Detect which cell encompasses the target text, then output its [x, y] center coordinate. 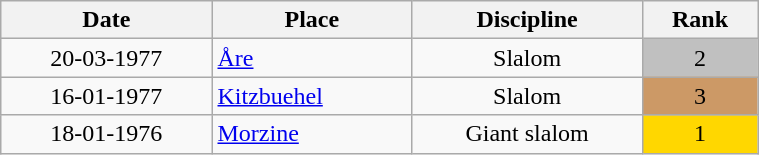
Kitzbuehel [312, 96]
Discipline [528, 20]
Giant slalom [528, 134]
Date [106, 20]
Morzine [312, 134]
1 [700, 134]
2 [700, 58]
3 [700, 96]
Rank [700, 20]
Åre [312, 58]
Place [312, 20]
20-03-1977 [106, 58]
18-01-1976 [106, 134]
16-01-1977 [106, 96]
